Detect which cell encompasses the target text, then output its [x, y] center coordinate. 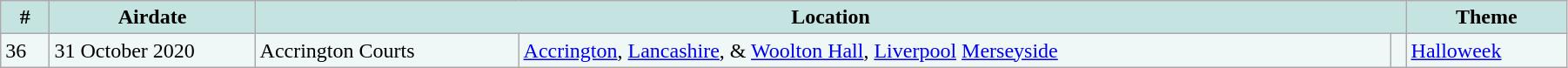
Location [830, 17]
Accrington Courts [386, 51]
31 October 2020 [152, 51]
Theme [1486, 17]
36 [25, 51]
Airdate [152, 17]
Accrington, Lancashire, & Woolton Hall, Liverpool Merseyside [955, 51]
Halloweek [1486, 51]
# [25, 17]
